Scan for the cell matching the given text and deliver its (x, y) coordinate at center. 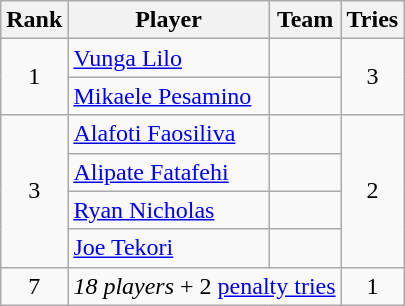
Alafoti Faosiliva (168, 134)
Joe Tekori (168, 248)
Alipate Fatafehi (168, 172)
18 players + 2 penalty tries (204, 286)
Vunga Lilo (168, 58)
7 (34, 286)
Player (168, 20)
Mikaele Pesamino (168, 96)
2 (372, 191)
Ryan Nicholas (168, 210)
Team (305, 20)
Rank (34, 20)
Tries (372, 20)
